Determine the (X, Y) coordinate at the center of the cell enclosing the given text.  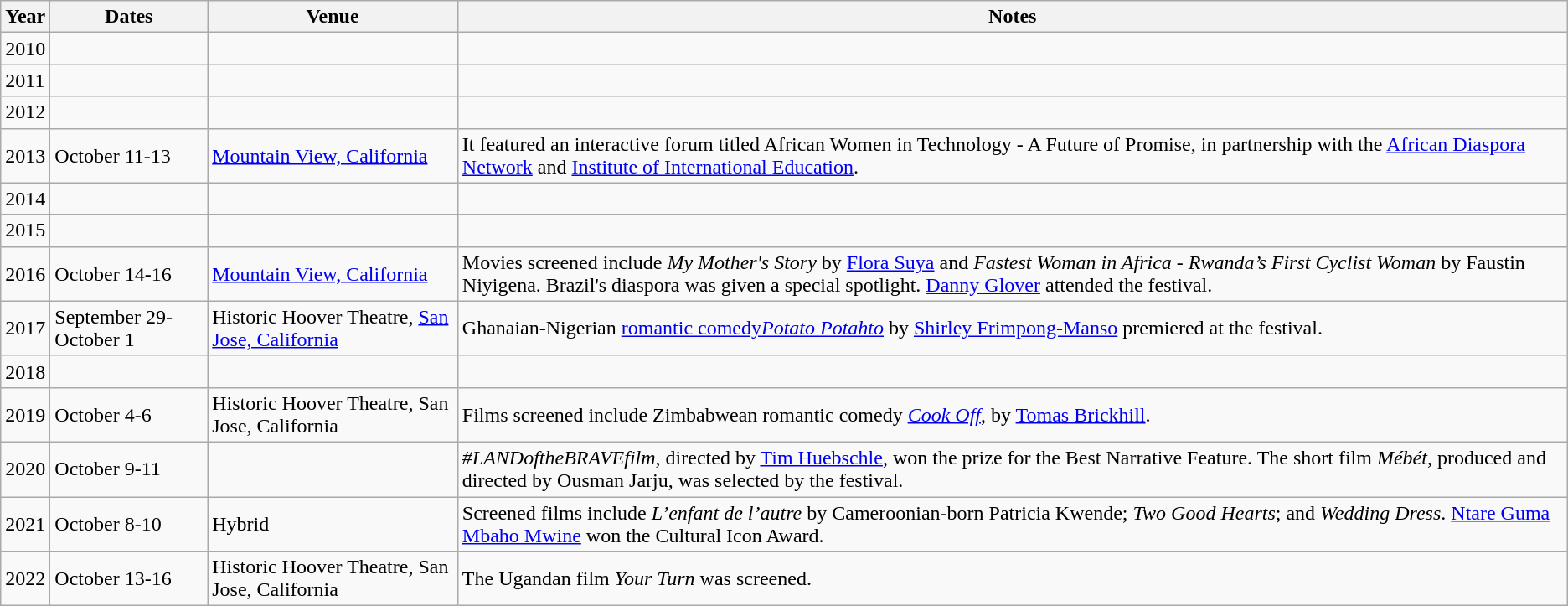
October 13-16 (129, 578)
2014 (25, 199)
October 14-16 (129, 273)
Ghanaian-Nigerian romantic comedyPotato Potahto by Shirley Frimpong-Manso premiered at the festival. (1012, 329)
2015 (25, 230)
Year (25, 17)
The Ugandan film Your Turn was screened. (1012, 578)
2018 (25, 371)
Hybrid (333, 523)
October 11-13 (129, 156)
Films screened include Zimbabwean romantic comedy Cook Off, by Tomas Brickhill. (1012, 414)
October 4-6 (129, 414)
2016 (25, 273)
2021 (25, 523)
Notes (1012, 17)
Dates (129, 17)
2011 (25, 80)
2017 (25, 329)
2013 (25, 156)
2010 (25, 49)
October 9-11 (129, 469)
Venue (333, 17)
September 29-October 1 (129, 329)
October 8-10 (129, 523)
2019 (25, 414)
2020 (25, 469)
2022 (25, 578)
2012 (25, 112)
